Output the (X, Y) coordinate of the center of the cell containing the given text.  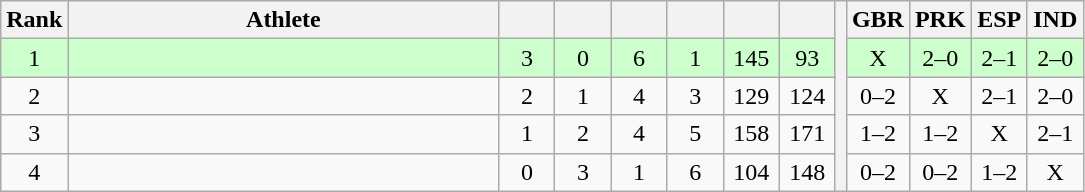
145 (751, 58)
124 (807, 96)
Rank (34, 20)
129 (751, 96)
Athlete (284, 20)
ESP (999, 20)
171 (807, 134)
5 (695, 134)
158 (751, 134)
IND (1055, 20)
PRK (940, 20)
93 (807, 58)
148 (807, 172)
104 (751, 172)
GBR (878, 20)
